Search for the cell housing the specified text and yield its (x, y) center coordinate. 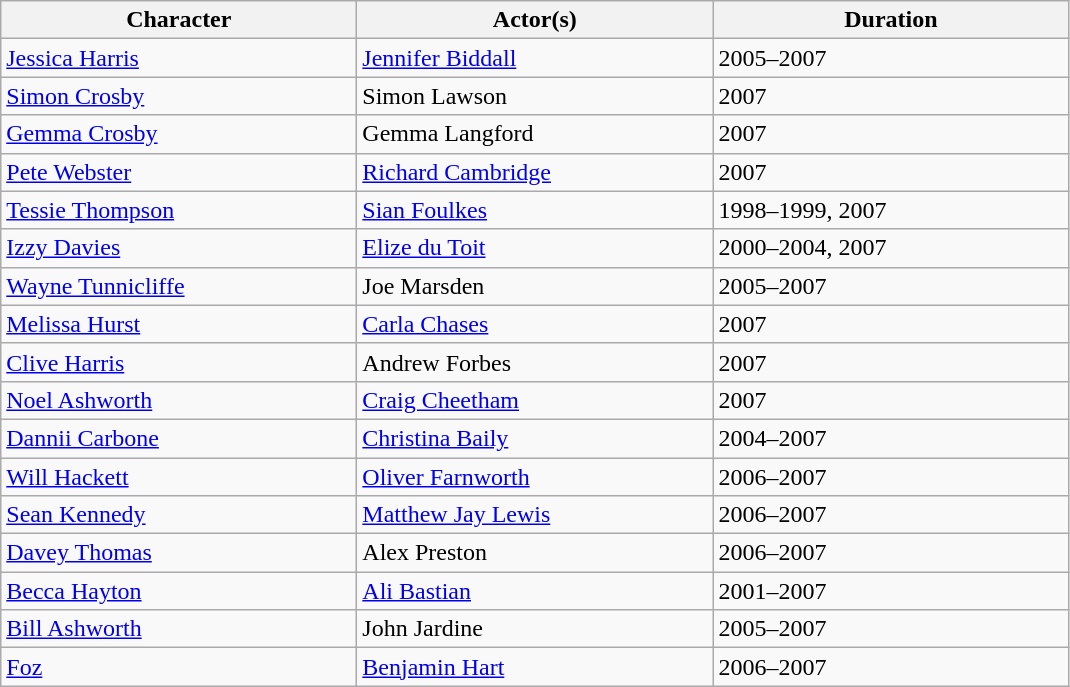
Carla Chases (535, 324)
Benjamin Hart (535, 667)
Richard Cambridge (535, 172)
Andrew Forbes (535, 362)
Wayne Tunnicliffe (179, 286)
Davey Thomas (179, 553)
1998–1999, 2007 (891, 210)
Actor(s) (535, 20)
Simon Lawson (535, 96)
Gemma Crosby (179, 134)
Foz (179, 667)
Jennifer Biddall (535, 58)
Izzy Davies (179, 248)
Simon Crosby (179, 96)
Clive Harris (179, 362)
Sian Foulkes (535, 210)
Dannii Carbone (179, 438)
Noel Ashworth (179, 400)
Ali Bastian (535, 591)
Gemma Langford (535, 134)
Elize du Toit (535, 248)
Sean Kennedy (179, 515)
Duration (891, 20)
Bill Ashworth (179, 629)
Melissa Hurst (179, 324)
Alex Preston (535, 553)
John Jardine (535, 629)
Oliver Farnworth (535, 477)
2000–2004, 2007 (891, 248)
Becca Hayton (179, 591)
Pete Webster (179, 172)
Matthew Jay Lewis (535, 515)
Joe Marsden (535, 286)
Christina Baily (535, 438)
Jessica Harris (179, 58)
2001–2007 (891, 591)
Tessie Thompson (179, 210)
Character (179, 20)
Craig Cheetham (535, 400)
2004–2007 (891, 438)
Will Hackett (179, 477)
